From the cell containing the given text, extract its center point as [X, Y] coordinate. 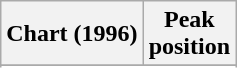
Chart (1996) [72, 34]
Peakposition [189, 34]
